For the text-containing cell, return its midpoint in [X, Y] coordinate format. 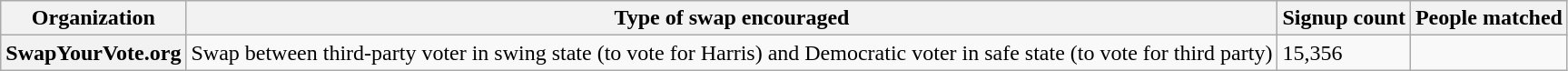
15,356 [1344, 53]
Swap between third-party voter in swing state (to vote for Harris) and Democratic voter in safe state (to vote for third party) [732, 53]
SwapYourVote.org [94, 53]
People matched [1489, 18]
Type of swap encouraged [732, 18]
Signup count [1344, 18]
Organization [94, 18]
